From the cell containing the given text, extract its center point as (x, y) coordinate. 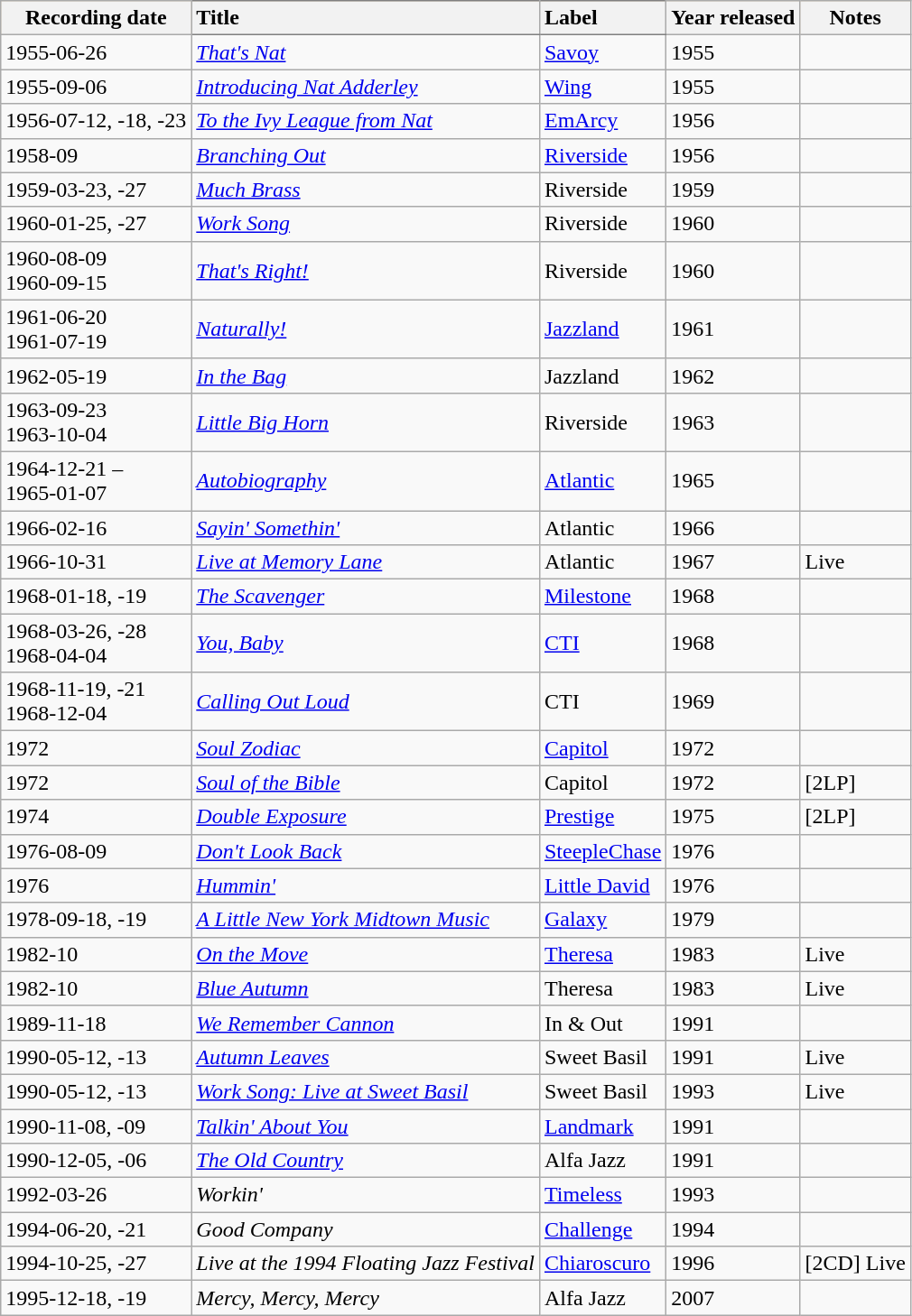
1955-06-26 (96, 52)
Soul Zodiac (366, 748)
1969 (733, 702)
1958-09 (96, 155)
1968-01-18, -19 (96, 597)
1968-11-19, -21 1968-12-04 (96, 702)
1955-09-06 (96, 87)
Double Exposure (366, 817)
1959-03-23, -27 (96, 190)
On the Move (366, 954)
To the Ivy League from Nat (366, 121)
1990-12-05, -06 (96, 1161)
Talkin' About You (366, 1126)
1960-08-09 1960-09-15 (96, 271)
You, Baby (366, 643)
The Old Country (366, 1161)
SteepleChase (602, 851)
In & Out (602, 1023)
Blue Autumn (366, 988)
1967 (733, 562)
Branching Out (366, 155)
1968-03-26, -28 1968-04-04 (96, 643)
In the Bag (366, 375)
A Little New York Midtown Music (366, 920)
1960-01-25, -27 (96, 224)
Landmark (602, 1126)
Challenge (602, 1229)
1964-12-21 –1965-01-07 (96, 480)
1962 (733, 375)
Naturally! (366, 329)
Autumn Leaves (366, 1057)
1966-02-16 (96, 528)
1963-09-23 1963-10-04 (96, 422)
That's Right! (366, 271)
1965 (733, 480)
2007 (733, 1298)
Hummin' (366, 885)
1979 (733, 920)
1959 (733, 190)
1966 (733, 528)
Workin' (366, 1195)
We Remember Cannon (366, 1023)
The Scavenger (366, 597)
Title (366, 18)
Savoy (602, 52)
Good Company (366, 1229)
Introducing Nat Adderley (366, 87)
1961-06-20 1961-07-19 (96, 329)
Little David (602, 885)
1963 (733, 422)
1978-09-18, -19 (96, 920)
1976-08-09 (96, 851)
Milestone (602, 597)
1990-11-08, -09 (96, 1126)
1956-07-12, -18, -23 (96, 121)
Recording date (96, 18)
Galaxy (602, 920)
Prestige (602, 817)
1994 (733, 1229)
1992-03-26 (96, 1195)
Mercy, Mercy, Mercy (366, 1298)
Much Brass (366, 190)
Soul of the Bible (366, 783)
Notes (855, 18)
Sayin' Somethin' (366, 528)
Work Song: Live at Sweet Basil (366, 1091)
EmArcy (602, 121)
[2CD] Live (855, 1264)
Chiaroscuro (602, 1264)
1975 (733, 817)
1989-11-18 (96, 1023)
Don't Look Back (366, 851)
Autobiography (366, 480)
1995-12-18, -19 (96, 1298)
1996 (733, 1264)
1994-06-20, -21 (96, 1229)
1994-10-25, -27 (96, 1264)
Year released (733, 18)
1966-10-31 (96, 562)
Work Song (366, 224)
1962-05-19 (96, 375)
Timeless (602, 1195)
Label (602, 18)
Live at the 1994 Floating Jazz Festival (366, 1264)
1961 (733, 329)
Calling Out Loud (366, 702)
Little Big Horn (366, 422)
Wing (602, 87)
1974 (96, 817)
Live at Memory Lane (366, 562)
That's Nat (366, 52)
